Detect which cell encompasses the target text, then output its (X, Y) center coordinate. 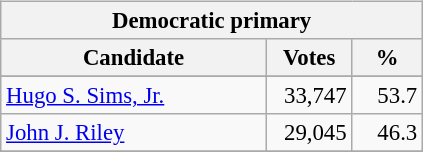
Candidate (134, 58)
29,045 (309, 133)
% (388, 58)
53.7 (388, 96)
John J. Riley (134, 133)
Votes (309, 58)
46.3 (388, 133)
33,747 (309, 96)
Democratic primary (212, 21)
Hugo S. Sims, Jr. (134, 96)
